Search for the cell housing the specified text and yield its (X, Y) center coordinate. 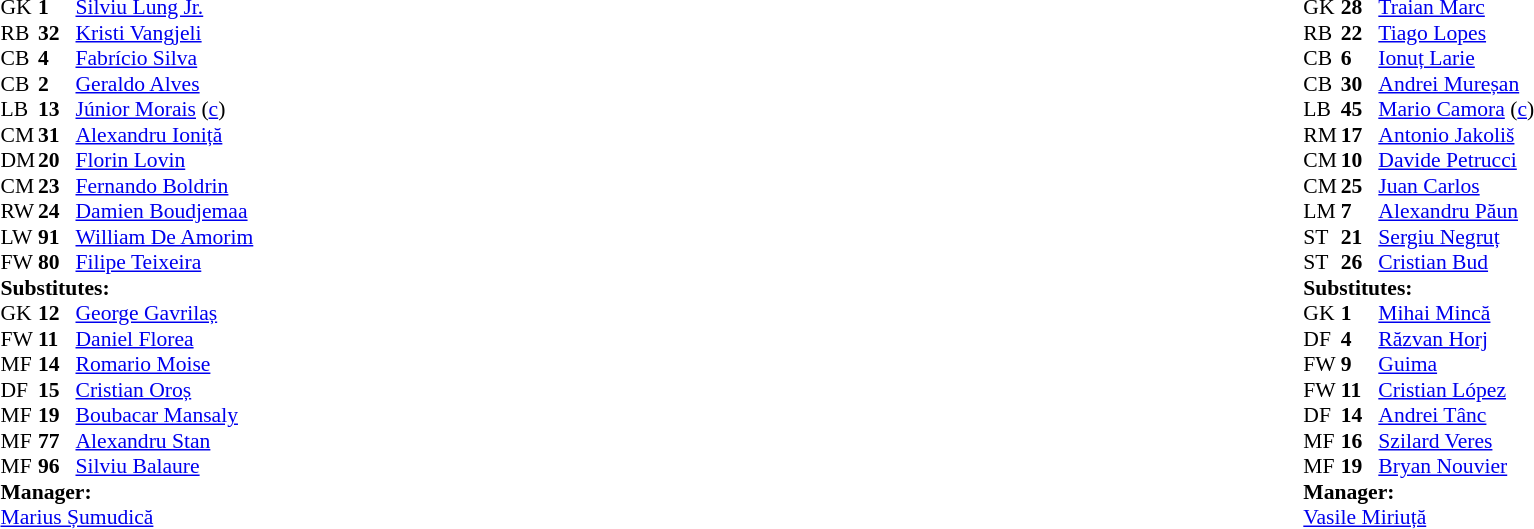
7 (1360, 211)
RW (19, 211)
25 (1360, 186)
32 (57, 33)
Andrei Mureșan (1456, 84)
DM (19, 161)
24 (57, 211)
Andrei Tânc (1456, 415)
23 (57, 186)
Cristian López (1456, 390)
Juan Carlos (1456, 186)
17 (1360, 135)
91 (57, 237)
George Gavrilaș (165, 313)
77 (57, 441)
Florin Lovin (165, 161)
RM (1322, 135)
William De Amorim (165, 237)
Răzvan Horj (1456, 339)
Szilard Veres (1456, 441)
Silviu Balaure (165, 467)
Tiago Lopes (1456, 33)
Damien Boudjemaa (165, 211)
Fabrício Silva (165, 59)
Romario Moise (165, 365)
6 (1360, 59)
Davide Petrucci (1456, 161)
Alexandru Ioniță (165, 135)
Fernando Boldrin (165, 186)
Ionuț Larie (1456, 59)
Cristian Oroș (165, 390)
2 (57, 84)
Alexandru Păun (1456, 211)
13 (57, 109)
Mihai Mincă (1456, 313)
Sergiu Negruț (1456, 237)
Júnior Morais (c) (165, 109)
1 (1360, 313)
Bryan Nouvier (1456, 467)
Kristi Vangjeli (165, 33)
45 (1360, 109)
Alexandru Stan (165, 441)
Geraldo Alves (165, 84)
22 (1360, 33)
Guima (1456, 365)
21 (1360, 237)
16 (1360, 441)
9 (1360, 365)
Daniel Florea (165, 339)
31 (57, 135)
Mario Camora (c) (1456, 109)
Cristian Bud (1456, 263)
LM (1322, 211)
26 (1360, 263)
10 (1360, 161)
Filipe Teixeira (165, 263)
30 (1360, 84)
20 (57, 161)
LW (19, 237)
Boubacar Mansaly (165, 415)
Antonio Jakoliš (1456, 135)
15 (57, 390)
12 (57, 313)
96 (57, 467)
80 (57, 263)
